Detect which cell encompasses the target text, then output its [X, Y] center coordinate. 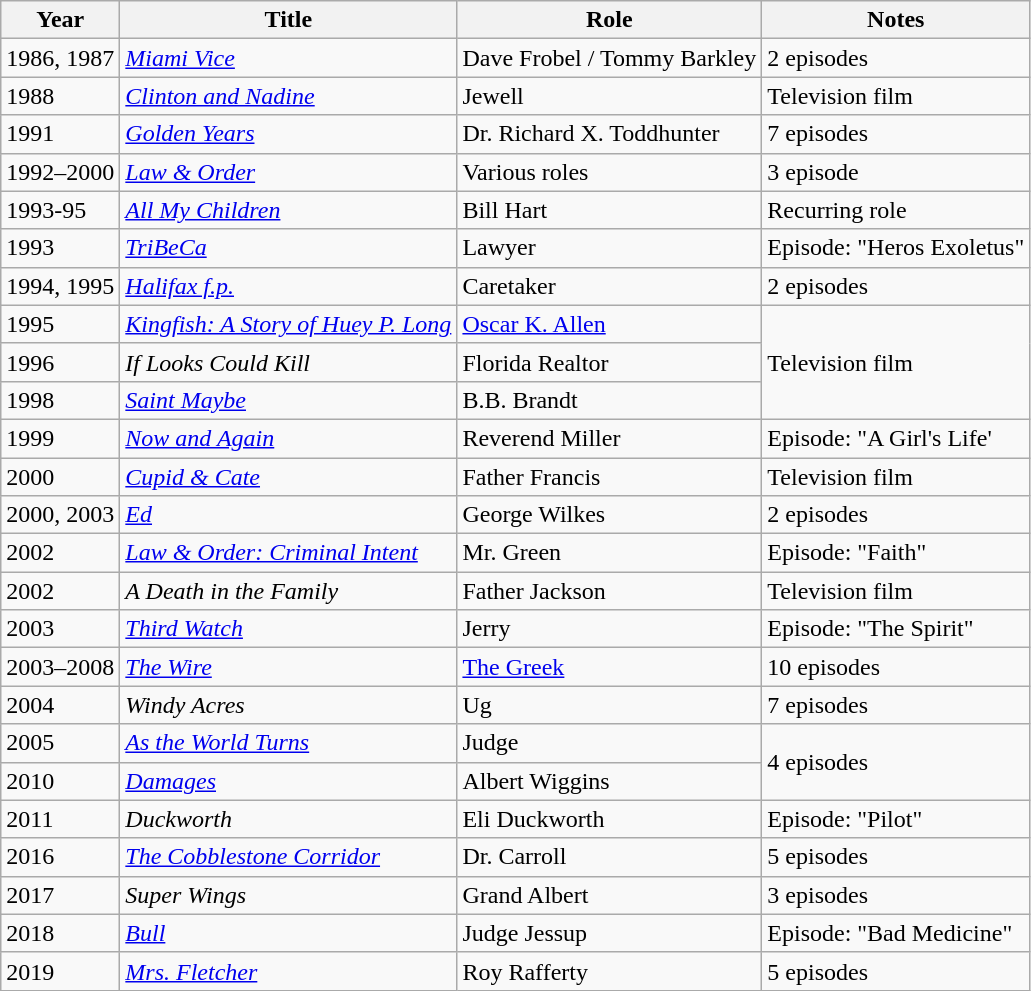
Third Watch [288, 629]
Jewell [610, 96]
2016 [60, 857]
Albert Wiggins [610, 781]
Golden Years [288, 134]
Episode: "A Girl's Life' [896, 438]
2003–2008 [60, 667]
Dr. Richard X. Toddhunter [610, 134]
2000, 2003 [60, 515]
Jerry [610, 629]
Father Francis [610, 477]
2003 [60, 629]
Windy Acres [288, 705]
Episode: "Faith" [896, 553]
1995 [60, 324]
1993-95 [60, 210]
1994, 1995 [60, 286]
Ed [288, 515]
Mr. Green [610, 553]
Year [60, 20]
Episode: "Bad Medicine" [896, 933]
2017 [60, 895]
Various roles [610, 172]
Title [288, 20]
2018 [60, 933]
1993 [60, 248]
1986, 1987 [60, 58]
Dr. Carroll [610, 857]
Eli Duckworth [610, 819]
1998 [60, 400]
All My Children [288, 210]
As the World Turns [288, 743]
Miami Vice [288, 58]
Damages [288, 781]
Episode: "Heros Exoletus" [896, 248]
1991 [60, 134]
Roy Rafferty [610, 971]
Bull [288, 933]
Super Wings [288, 895]
Reverend Miller [610, 438]
Bill Hart [610, 210]
Ug [610, 705]
Saint Maybe [288, 400]
4 episodes [896, 762]
TriBeCa [288, 248]
1988 [60, 96]
Now and Again [288, 438]
Episode: "Pilot" [896, 819]
2004 [60, 705]
The Cobblestone Corridor [288, 857]
Role [610, 20]
Recurring role [896, 210]
A Death in the Family [288, 591]
10 episodes [896, 667]
Clinton and Nadine [288, 96]
1992–2000 [60, 172]
2010 [60, 781]
Florida Realtor [610, 362]
If Looks Could Kill [288, 362]
B.B. Brandt [610, 400]
Duckworth [288, 819]
The Greek [610, 667]
2019 [60, 971]
1999 [60, 438]
Grand Albert [610, 895]
Law & Order: Criminal Intent [288, 553]
3 episodes [896, 895]
Cupid & Cate [288, 477]
Kingfish: A Story of Huey P. Long [288, 324]
Notes [896, 20]
Lawyer [610, 248]
Caretaker [610, 286]
The Wire [288, 667]
3 episode [896, 172]
Judge Jessup [610, 933]
Mrs. Fletcher [288, 971]
2000 [60, 477]
Dave Frobel / Tommy Barkley [610, 58]
Oscar K. Allen [610, 324]
Episode: "The Spirit" [896, 629]
Law & Order [288, 172]
Father Jackson [610, 591]
Judge [610, 743]
Halifax f.p. [288, 286]
2005 [60, 743]
George Wilkes [610, 515]
1996 [60, 362]
2011 [60, 819]
